Return [x, y] of the center of cell containing provided text 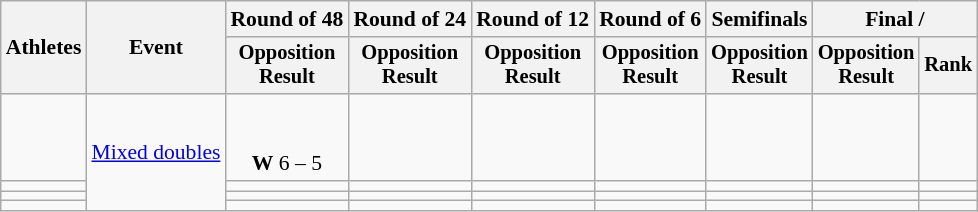
Athletes [44, 48]
Event [156, 48]
Semifinals [760, 19]
Final / [895, 19]
Round of 12 [532, 19]
W 6 – 5 [286, 138]
Round of 24 [410, 19]
Mixed doubles [156, 152]
Round of 6 [650, 19]
Rank [948, 66]
Round of 48 [286, 19]
